Output the [x, y] coordinate of the center of the cell containing the given text.  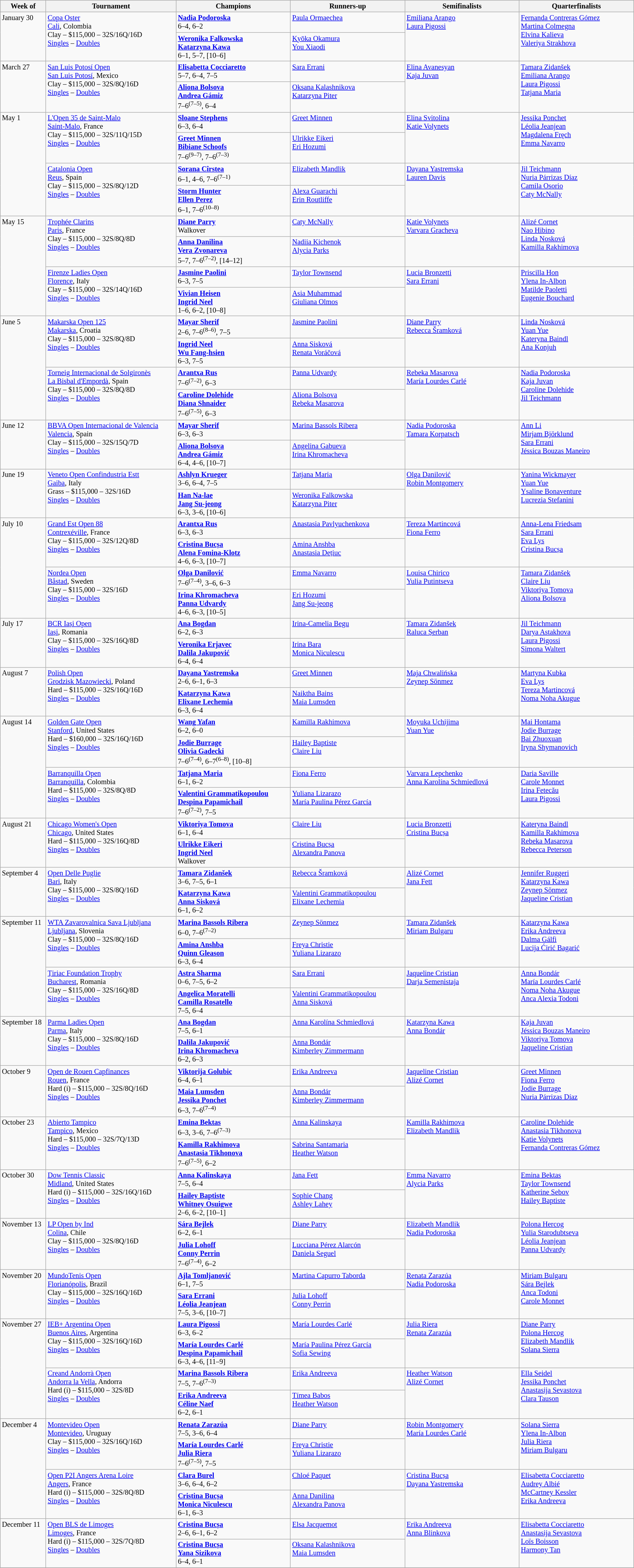
Katarzyna Kawa Erika Andreeva Dalma Gálfi Lucija Ćirić Bagarić [576, 942]
Diane Parry Walkover [233, 226]
Dayana Yastremska Lauren Davis [462, 190]
Priscilla Hon Ylena In-Albon Matilde Paoletti Eugenie Bouchard [576, 291]
Martina Capurro Taborda [348, 1280]
Irina-Camelia Begu [348, 628]
Champions [233, 6]
Louisa Chirico Yulia Putintseva [462, 593]
Katarzyna Kawa Anna Sisková 6–1, 6–2 [233, 902]
Kamilla Rakhimova Elizabeth Mandlik [462, 1143]
Anna Sisková Renata Voráčová [348, 352]
Open BLS de Limoges Limoges, France Hard (i) – $115,000 – 32S/7Q/8D Singles – Doubles [111, 1543]
November 27 [23, 1369]
Sophie Chang Ashley Lahey [348, 1204]
Laura Pigossi 6–3, 6–2 [233, 1329]
Claire Liu [348, 828]
Anna-Lena Friedsam Sara Errani Eva Lys Cristina Bucșa [576, 543]
Julia Lohoff Conny Perrin 7–6(7–4), 6–2 [233, 1254]
Tamara Zidanšek 3–6, 7–5, 6–1 [233, 878]
Kamilla Rakhimova Anastasia Tikhonova 7–6(7–5), 6–2 [233, 1154]
November 20 [23, 1294]
Ingrid Neel Wu Fang-hsien 6–3, 7–5 [233, 352]
Tatjana Maria 6–1, 6–2 [233, 777]
Tamara Zidanšek Claire Liu Viktoriya Tomova Aliona Bolsova [576, 593]
Oksana Kalashnikova Maia Lumsden [348, 1553]
Diane Parry Rebecca Šramková [462, 341]
Runners-up [348, 6]
Astra Sharma 0–6, 7–5, 6–2 [233, 977]
Tamara Zidanšek Raluca Șerban [462, 642]
BBVA Open Internacional de Valencia Valencia, Spain Clay – $115,000 – 32S/15Q/7D Singles – Doubles [111, 444]
Anna Danilina Alexandra Panova [348, 1504]
Hailey Baptiste Claire Liu [348, 752]
Kateryna Baindl Kamilla Rakhimova Rebeka Masarova Rebecca Peterson [576, 842]
San Luis Potosí Open San Luis Potosí, Mexico Clay – $115,000 – 32S/8Q/16D Singles – Doubles [111, 87]
Elizabeth Mandlik [348, 174]
Anna Karolína Schmiedlová [348, 1027]
María Lourdes Carlé Julia Riera 7–6(7–5), 7–5 [233, 1454]
Marina Bassols Ribera [348, 430]
Kaja Juvan Jéssica Bouzas Maneiro Viktoriya Tomova Jaqueline Cristian [576, 1041]
Jil Teichmann Nuria Párrizas Díaz Camila Osorio Caty McNally [576, 190]
Viktoriya Tomova 6–1, 6–4 [233, 828]
August 7 [23, 691]
Anastasia Pavlyuchenkova [348, 528]
Julia Riera Renata Zarazúa [462, 1343]
Catalonia Open Reus, Spain Clay – $115,000 – 32S/8Q/12D Singles – Doubles [111, 190]
Moyuka Uchijima Yuan Yue [462, 742]
Dalila Jakupović Irina Khromacheva 6–2, 6–3 [233, 1051]
Elisabetta Cocciaretto Anastasija Sevastova Loïs Boisson Harmony Tan [576, 1543]
Caroline Dolehide Diana Shnaider 7–6(7–5), 6–3 [233, 405]
Paula Ormaechea [348, 22]
Mai Hontama Jodie Burrage Bai Zhuoxuan Iryna Shymanovich [576, 742]
Panna Udvardy [348, 378]
Cristina Bucșa Dayana Yastremska [462, 1494]
Aliona Bolsova Rebeka Masarova [348, 405]
Cristina Bucșa Monica Niculescu 6–1, 6–3 [233, 1504]
June 12 [23, 444]
Trophée Clarins Paris, France Clay – $115,000 – 32S/8Q/8D Singles – Doubles [111, 241]
Daria Saville Carole Monnet Irina Fetecău Laura Pigossi [576, 793]
Amina Anshba Anastasia Dețiuc [348, 553]
Taylor Townsend [348, 277]
September 11 [23, 966]
June 19 [23, 493]
Ulrikke Eikeri Ingrid Neel Walkover [233, 853]
Ella Seidel Jessika Ponchet Anastasija Sevastova Clara Tauson [576, 1393]
Katarzyna Kawa Elixane Lechemia 6–3, 6–4 [233, 702]
Storm Hunter Ellen Perez 6–1, 7–6(10–8) [233, 200]
Diane Parry Polona Hercog Elizabeth Mandlik Solana Sierra [576, 1343]
Tournament [111, 6]
Amina Anshba Quinn Gleason 6–3, 6–4 [233, 953]
November 13 [23, 1244]
Heather Watson Alizé Cornet [462, 1393]
Caty McNally [348, 226]
Greet Minnen Fiona Ferro Jodie Burrage Nuria Párrizas Díaz [576, 1091]
Mayar Sherif 2–6, 7–6(8–6), 7–5 [233, 327]
Arantxa Rus 6–3, 6–3 [233, 528]
Wang Yafan 6–2, 6–0 [233, 726]
Cristina Bucșa 2–6, 6–1, 6–2 [233, 1529]
Lucia Bronzetti Sara Errani [462, 291]
October 9 [23, 1091]
Sára Bejlek 6–2, 6–1 [233, 1229]
Parma Ladies Open Parma, Italy Clay – $115,000 – 32S/8Q/16D Singles – Doubles [111, 1041]
Sorana Cîrstea 6–1, 4–6, 7–6(7–1) [233, 174]
Alexa Guarachi Erin Routliffe [348, 200]
Nadia Podoroska Tamara Korpatsch [462, 444]
July 10 [23, 568]
Maia Lumsden Jessika Ponchet 6–3, 7–6(7–4) [233, 1101]
Polish Open Grodzisk Mazowiecki, Poland Hard – $115,000 – 32S/16Q/16D Singles – Doubles [111, 691]
Cristina Bucșa Alexandra Panova [348, 853]
Cristina Bucșa Alena Fomina-Klotz 4–6, 6–3, [10–7] [233, 553]
Fernanda Contreras Gómez Martina Colmegna Elvina Kalieva Valeriya Strakhova [576, 37]
Ann Li Mirjam Björklund Sara Errani Jéssica Bouzas Maneiro [576, 444]
Polona Hercog Yulia Starodubtseva Léolia Jeanjean Panna Udvardy [576, 1244]
Renata Zarazúa Nadia Podoroska [462, 1294]
Veronika Erjavec Dalila Jakupović 6–4, 6–4 [233, 653]
Lucciana Pérez Alarcón Daniela Seguel [348, 1254]
Grand Est Open 88 Contrexéville, France Clay – $115,000 – 32S/12Q/8D Singles – Doubles [111, 543]
Hailey Baptiste Whitney Osuigwe 2–6, 6–2, [10–1] [233, 1204]
Renata Zarazúa 7–5, 3–6, 6–4 [233, 1429]
Nadia Podoroska Kaja Juvan Caroline Dolehide Jil Teichmann [576, 393]
L'Open 35 de Saint-Malo Saint-Malo, France Clay – $115,000 – 32S/11Q/15D Singles – Doubles [111, 137]
Eri Hozumi Jang Su-jeong [348, 604]
Angelica Moratelli Camilla Rosatello 7–5, 6–4 [233, 1002]
Jasmine Paolini [348, 327]
Anna Kalinskaya 7–5, 6–4 [233, 1180]
August 14 [23, 767]
Jennifer Ruggeri Katarzyna Kawa Zeynep Sönmez Jaqueline Cristian [576, 892]
Open Delle Puglie Bari, Italy Clay – $115,000 – 32S/8Q/16D Singles – Doubles [111, 892]
Yanina Wickmayer Yuan Yue Ysaline Bonaventure Lucrezia Stefanini [576, 493]
Semifinalists [462, 6]
Katarzyna Kawa Anna Bondár [462, 1041]
Julia Lohoff Conny Perrin [348, 1304]
Ana Bogdan 6–2, 6–3 [233, 628]
Maja Chwalińska Zeynep Sönmez [462, 691]
October 23 [23, 1143]
Erika Andreeva Anna Blinkova [462, 1543]
Nordea Open Båstad, Sweden Clay – $115,000 – 32S/16D Singles – Doubles [111, 593]
Nadiia Kichenok Alycia Parks [348, 252]
Ajla Tomljanović 6–1, 7–5 [233, 1280]
Sara Errani Léolia Jeanjean 7–5, 3–6, [10–7] [233, 1304]
Alizé Cornet Jana Fett [462, 892]
MundoTenis Open Florianópolis, Brazil Clay – $115,000 – 32S/16Q/16D Singles – Doubles [111, 1294]
Ashlyn Krueger 3–6, 6–4, 7–5 [233, 479]
Anna Bondár María Lourdes Carlé Noma Noha Akugue Anca Alexia Todoni [576, 992]
Yuliana Lizarazo María Paulina Pérez García [348, 803]
Chloé Paquet [348, 1480]
Vivian Heisen Ingrid Neel 1–6, 6–2, [10–8] [233, 302]
July 17 [23, 642]
December 11 [23, 1543]
Emiliana Arango Laura Pigossi [462, 37]
Lucia Bronzetti Cristina Bucșa [462, 842]
Asia Muhammad Giuliana Olmos [348, 302]
Aliona Bolsova Andrea Gámiz 7–6(7–5), 6–4 [233, 97]
Veneto Open Confindustria Estt Gaiba, Italy Grass – $115,000 – 32S/16D Singles – Doubles [111, 493]
Dayana Yastremska 2–6, 6–1, 6–3 [233, 677]
Alizé Cornet Nao Hibino Linda Nosková Kamilla Rakhimova [576, 241]
Week of [23, 6]
Chicago Women's Open Chicago, United States Hard – $115,000 – 32S/16Q/8D Singles – Doubles [111, 842]
Anna Danilina Vera Zvonareva 5–7, 7–6(7–2), [14–12] [233, 252]
December 4 [23, 1469]
September 4 [23, 892]
María Lourdes Carlé Despina Papamichail 6–3, 4–6, [11–9] [233, 1353]
Olga Danilović Robin Montgomery [462, 493]
Rebecca Šramková [348, 878]
WTA Zavarovalnica Sava Ljubljana Ljubljana, Slovenia Clay – $115,000 – 32S/8Q/16D Singles – Doubles [111, 942]
Martyna Kubka Eva Lys Tereza Martincová Noma Noha Akugue [576, 691]
Anna Kalinskaya [348, 1128]
Angelina Gabueva Irina Khromacheva [348, 455]
Sloane Stephens 6–3, 6–4 [233, 122]
Jasmine Paolini 6–3, 7–5 [233, 277]
María Paulina Pérez García Sofia Sewing [348, 1353]
Tatjana Maria [348, 479]
Greet Minnen Bibiane Schoofs 7–6(9–7), 7–6(7–3) [233, 148]
Ulrikke Eikeri Eri Hozumi [348, 148]
Creand Andorrà Open Andorra la Vella, Andorra Hard (i) – $115,000 – 32S/8D Singles – Doubles [111, 1393]
Valentini Grammatikopoulou Despina Papamichail 7–6(7–2), 7–5 [233, 803]
Arantxa Rus 7–6(7–2), 6–3 [233, 378]
October 30 [23, 1194]
IEB+ Argentina Open Buenos Aires, Argentina Clay – $115,000 – 32S/16Q/16D Singles – Doubles [111, 1343]
Barranquilla Open Barranquilla, Colombia Hard – $115,000 – 32S/8Q/8D Singles – Doubles [111, 793]
May 1 [23, 164]
Jodie Burrage Olivia Gadecki 7–6(7–4), 6–7(6–8), [10–8] [233, 752]
September 18 [23, 1041]
Aliona Bolsova Andrea Gámiz 6–4, 4–6, [10–7] [233, 455]
Copa Oster Cali, Colombia Clay – $115,000 – 32S/16Q/16D Singles – Doubles [111, 37]
Open de Rouen Capfinances Rouen, France Hard (i) – $115,000 – 32S/8Q/16D Singles – Doubles [111, 1091]
Makarska Open 125 Makarska, Croatia Clay – $115,000 – 32S/8Q/8D Singles – Doubles [111, 341]
Jana Fett [348, 1180]
Elsa Jacquemot [348, 1529]
Marina Bassols Ribera 7–5, 7–6(7–3) [233, 1379]
Dow Tennis Classic Midland, United States Hard (i) – $115,000 – 32S/16Q/16D Singles – Doubles [111, 1194]
Han Na-lae Jang Su-jeong 6–3, 3–6, [10–6] [233, 504]
María Lourdes Carlé [348, 1329]
Irina Khromacheva Panna Udvardy 4–6, 6–3, [10–5] [233, 604]
Miriam Bulgaru Sára Bejlek Anca Todoni Carole Monnet [576, 1294]
Torneig Internacional de Solgironès La Bisbal d'Empordà, Spain Clay – $115,000 – 32S/8Q/8D Singles – Doubles [111, 393]
Irina Bara Monica Niculescu [348, 653]
Țiriac Foundation Trophy Bucharest, Romania Clay – $115,000 – 32S/16Q/8D Singles – Doubles [111, 992]
Elizabeth Mandlik Nadia Podoroska [462, 1244]
Olga Danilović 7–6(7–4), 3–6, 6–3 [233, 578]
Jessika Ponchet Léolia Jeanjean Magdalena Fręch Emma Navarro [576, 137]
Kyōka Okamura You Xiaodi [348, 47]
Emina Bektas 6–3, 3–6, 7–6(7–3) [233, 1128]
Elisabetta Cocciaretto Audrey Albié McCartney Kessler Erika Andreeva [576, 1494]
Jaqueline Cristian Alizé Cornet [462, 1091]
Tímea Babos Heather Watson [348, 1404]
Tereza Martincová Fiona Ferro [462, 543]
Emina Bektas Taylor Townsend Katherine Sebov Hailey Baptiste [576, 1194]
Valentini Grammatikopoulou Elixane Lechemia [348, 902]
Linda Nosková Yuan Yue Kateryna Baindl Ana Konjuh [576, 341]
Valentini Grammatikopoulou Anna Sisková [348, 1002]
Kamilla Rakhimova [348, 726]
Montevideo Open Montevideo, Uruguay Clay – $115,000 – 32S/16Q/16D Singles – Doubles [111, 1444]
Caroline Dolehide Anastasia Tikhonova Katie Volynets Fernanda Contreras Gómez [576, 1143]
Oksana Kalashnikova Katarzyna Piter [348, 97]
Sabrina Santamaria Heather Watson [348, 1154]
June 5 [23, 368]
Tamara Zidanšek Miriam Bulgaru [462, 942]
Elina Svitolina Katie Volynets [462, 137]
Jaqueline Cristian Darja Semeņistaja [462, 992]
August 21 [23, 842]
January 30 [23, 37]
Elina Avanesyan Kaja Juvan [462, 87]
Jil Teichmann Darya Astakhova Laura Pigossi Simona Waltert [576, 642]
Quarterfinalists [576, 6]
Abierto Tampico Tampico, Mexico Hard – $115,000 – 32S/7Q/13D Singles – Doubles [111, 1143]
Weronika Falkowska Katarzyna Kawa 6–1, 5–7, [10–6] [233, 47]
Viktorija Golubic 6–4, 6–1 [233, 1076]
Emma Navarro Alycia Parks [462, 1194]
Golden Gate Open Stanford, United States Hard – $160,000 – 32S/16Q/16D Singles – Doubles [111, 742]
Elisabetta Cocciaretto 5–7, 6–4, 7–5 [233, 71]
Emma Navarro [348, 578]
Zeynep Sönmez [348, 928]
Clara Burel 3–6, 6–4, 6–2 [233, 1480]
BCR Iași Open Iași, Romania Clay – $115,000 – 32S/16Q/8D Singles – Doubles [111, 642]
Solana Sierra Ylena In-Albon Julia Riera Miriam Bulgaru [576, 1444]
March 27 [23, 87]
Robin Montgomery María Lourdes Carlé [462, 1444]
LP Open by Ind Colina, Chile Clay – $115,000 – 32S/8Q/16D Singles – Doubles [111, 1244]
Ana Bogdan 7–5, 6–1 [233, 1027]
Marina Bassols Ribera 6–0, 7–6(7–2) [233, 928]
May 15 [23, 266]
Firenze Ladies Open Florence, Italy Clay – $115,000 – 32S/14Q/16D Singles – Doubles [111, 291]
Katie Volynets Varvara Gracheva [462, 241]
Rebeka Masarova María Lourdes Carlé [462, 393]
Open P2I Angers Arena Loire Angers, France Hard (i) – $115,000 – 32S/8Q/8D Singles – Doubles [111, 1494]
Erika Andreeva Céline Naef 6–2, 6–1 [233, 1404]
Cristina Bucșa Yana Sizikova 6–4, 6–1 [233, 1553]
Weronika Falkowska Katarzyna Piter [348, 504]
Mayar Sherif 6–3, 6–3 [233, 430]
Fiona Ferro [348, 777]
Nadia Podoroska 6–4, 6–2 [233, 22]
Varvara Lepchenko Anna Karolína Schmiedlová [462, 793]
Naiktha Bains Maia Lumsden [348, 702]
Tamara Zidanšek Emiliana Arango Laura Pigossi Tatjana Maria [576, 87]
